Locate the cell with the specified text and output its [x, y] center coordinate. 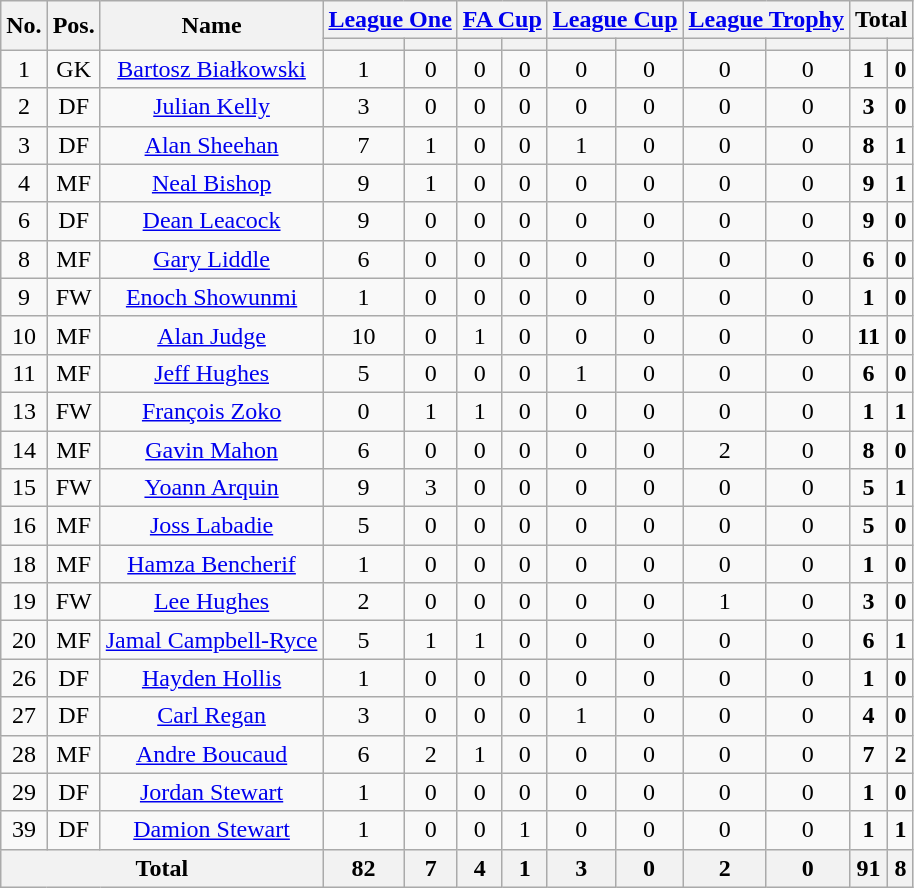
Pos. [74, 26]
League Cup [615, 20]
League One [390, 20]
Name [212, 26]
Lee Hughes [212, 602]
13 [24, 411]
39 [24, 830]
14 [24, 449]
15 [24, 488]
19 [24, 602]
Julian Kelly [212, 107]
Yoann Arquin [212, 488]
27 [24, 716]
Neal Bishop [212, 183]
François Zoko [212, 411]
18 [24, 564]
Alan Judge [212, 335]
26 [24, 678]
Gavin Mahon [212, 449]
91 [868, 868]
FA Cup [502, 20]
Carl Regan [212, 716]
Jeff Hughes [212, 373]
Joss Labadie [212, 526]
GK [74, 69]
Jordan Stewart [212, 792]
28 [24, 754]
Jamal Campbell-Ryce [212, 640]
No. [24, 26]
20 [24, 640]
Damion Stewart [212, 830]
Gary Liddle [212, 259]
Andre Boucaud [212, 754]
Hayden Hollis [212, 678]
Bartosz Białkowski [212, 69]
Alan Sheehan [212, 145]
Enoch Showunmi [212, 297]
29 [24, 792]
Hamza Bencherif [212, 564]
Dean Leacock [212, 221]
League Trophy [766, 20]
82 [364, 868]
16 [24, 526]
